Capture the cell that displays the provided text and extract its [x, y] central coordinate. 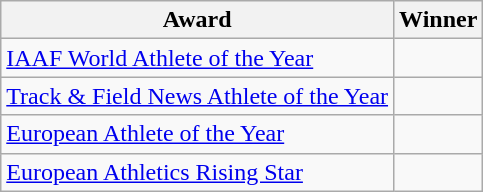
Track & Field News Athlete of the Year [198, 96]
European Athlete of the Year [198, 134]
Winner [438, 20]
European Athletics Rising Star [198, 172]
IAAF World Athlete of the Year [198, 58]
Award [198, 20]
